Return [X, Y] of the center of cell containing provided text 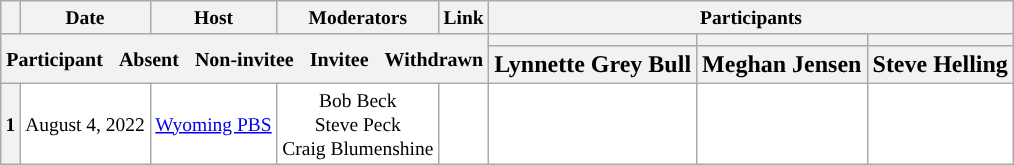
Lynnette Grey Bull [593, 64]
Link [464, 18]
August 4, 2022 [85, 124]
1 [10, 124]
Bob Beck Steve Peck Craig Blumenshine [358, 124]
Moderators [358, 18]
Host [214, 18]
Participant Absent Non-invitee Invitee Withdrawn [245, 58]
Steve Helling [940, 64]
Meghan Jensen [782, 64]
Wyoming PBS [214, 124]
Date [85, 18]
Participants [752, 18]
